From the cell containing the given text, extract its center point as [x, y] coordinate. 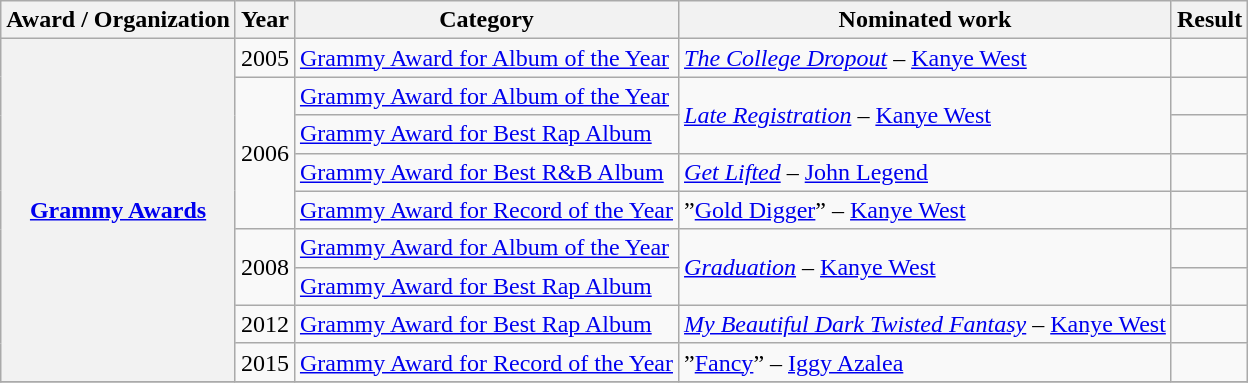
2006 [264, 153]
My Beautiful Dark Twisted Fantasy – Kanye West [926, 324]
Grammy Awards [118, 210]
”Gold Digger” – Kanye West [926, 210]
”Fancy” – Iggy Azalea [926, 362]
Graduation – Kanye West [926, 267]
2015 [264, 362]
The College Dropout – Kanye West [926, 58]
Result [1209, 20]
Award / Organization [118, 20]
Year [264, 20]
2012 [264, 324]
Category [486, 20]
Nominated work [926, 20]
2008 [264, 267]
2005 [264, 58]
Grammy Award for Best R&B Album [486, 172]
Get Lifted – John Legend [926, 172]
Late Registration – Kanye West [926, 115]
